Scan for the cell matching the given text and deliver its (X, Y) coordinate at center. 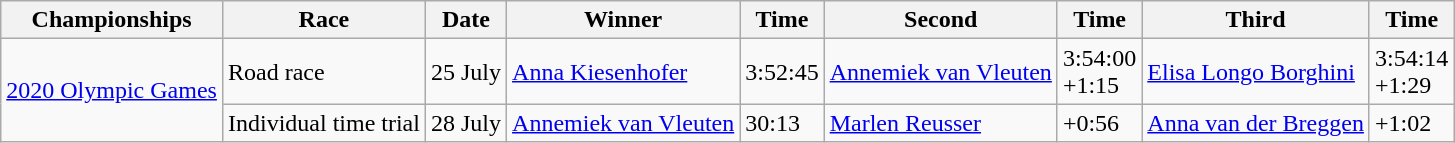
Winner (624, 20)
Marlen Reusser (940, 123)
Anna van der Breggen (1256, 123)
2020 Olympic Games (112, 90)
Date (466, 20)
Individual time trial (324, 123)
3:54:14 +1:29 (1411, 72)
Elisa Longo Borghini (1256, 72)
25 July (466, 72)
+0:56 (1099, 123)
Road race (324, 72)
28 July (466, 123)
+1:02 (1411, 123)
30:13 (782, 123)
Third (1256, 20)
Championships (112, 20)
3:52:45 (782, 72)
Anna Kiesenhofer (624, 72)
Second (940, 20)
3:54:00 +1:15 (1099, 72)
Race (324, 20)
